Scan for the cell matching the given text and deliver its (x, y) coordinate at center. 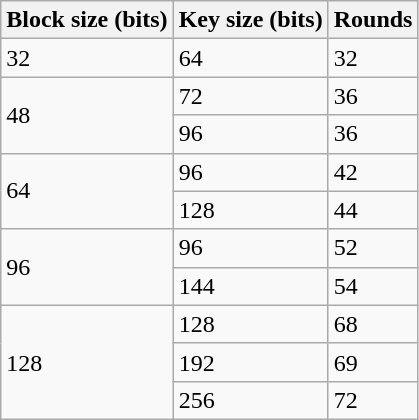
144 (250, 286)
44 (373, 210)
68 (373, 324)
54 (373, 286)
52 (373, 248)
Block size (bits) (87, 20)
Rounds (373, 20)
Key size (bits) (250, 20)
192 (250, 362)
48 (87, 115)
42 (373, 172)
69 (373, 362)
256 (250, 400)
